Find where the given text appears and provide that cell's center as (x, y) coordinate. 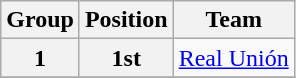
1st (126, 58)
1 (40, 58)
Real Unión (234, 58)
Team (234, 20)
Group (40, 20)
Position (126, 20)
